Extract the (X, Y) coordinate from the center of the cell holding the provided text.  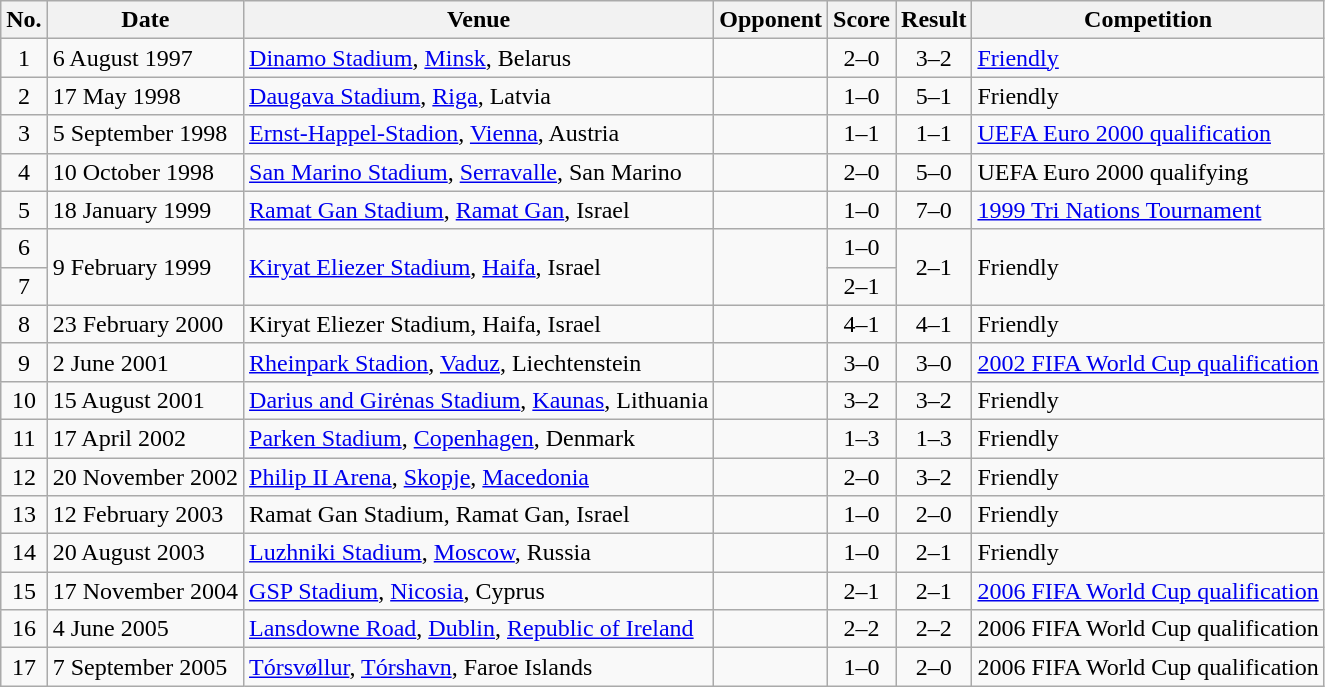
14 (24, 553)
7 (24, 286)
Ernst-Happel-Stadion, Vienna, Austria (479, 134)
Result (934, 20)
5 (24, 210)
Daugava Stadium, Riga, Latvia (479, 96)
Tórsvøllur, Tórshavn, Faroe Islands (479, 667)
Opponent (771, 20)
GSP Stadium, Nicosia, Cyprus (479, 591)
San Marino Stadium, Serravalle, San Marino (479, 172)
Venue (479, 20)
Score (862, 20)
6 August 1997 (145, 58)
17 April 2002 (145, 438)
2002 FIFA World Cup qualification (1148, 362)
Rheinpark Stadion, Vaduz, Liechtenstein (479, 362)
6 (24, 248)
4 June 2005 (145, 629)
15 (24, 591)
18 January 1999 (145, 210)
15 August 2001 (145, 400)
10 (24, 400)
Competition (1148, 20)
Date (145, 20)
12 February 2003 (145, 515)
2 June 2001 (145, 362)
20 August 2003 (145, 553)
8 (24, 324)
5–1 (934, 96)
13 (24, 515)
5–0 (934, 172)
16 (24, 629)
9 (24, 362)
9 February 1999 (145, 267)
11 (24, 438)
23 February 2000 (145, 324)
7–0 (934, 210)
17 May 1998 (145, 96)
3 (24, 134)
5 September 1998 (145, 134)
1 (24, 58)
UEFA Euro 2000 qualifying (1148, 172)
Dinamo Stadium, Minsk, Belarus (479, 58)
7 September 2005 (145, 667)
1999 Tri Nations Tournament (1148, 210)
Darius and Girėnas Stadium, Kaunas, Lithuania (479, 400)
10 October 1998 (145, 172)
Parken Stadium, Copenhagen, Denmark (479, 438)
Lansdowne Road, Dublin, Republic of Ireland (479, 629)
17 November 2004 (145, 591)
4 (24, 172)
17 (24, 667)
12 (24, 477)
20 November 2002 (145, 477)
No. (24, 20)
Philip II Arena, Skopje, Macedonia (479, 477)
Luzhniki Stadium, Moscow, Russia (479, 553)
UEFA Euro 2000 qualification (1148, 134)
2 (24, 96)
